Return the (x, y) coordinate for the center point of the cell that contains the specified text.  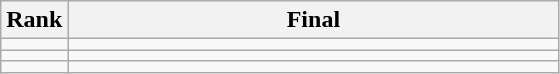
Rank (34, 20)
Final (314, 20)
